For the text-containing cell, return its midpoint in [x, y] coordinate format. 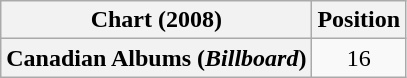
Canadian Albums (Billboard) [156, 58]
16 [359, 58]
Chart (2008) [156, 20]
Position [359, 20]
